Extract the [x, y] coordinate from the center of the cell holding the provided text.  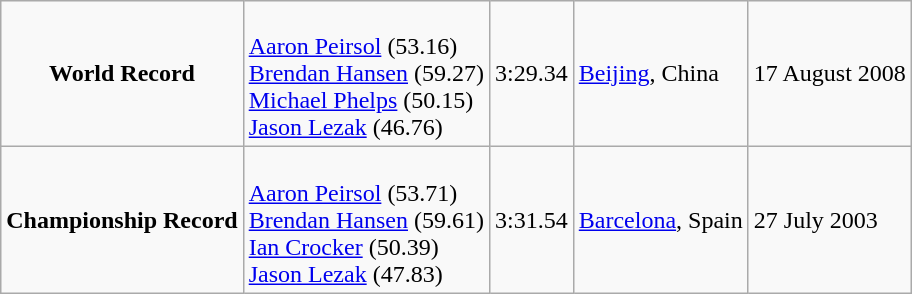
World Record [122, 74]
Beijing, China [660, 74]
3:31.54 [532, 220]
Championship Record [122, 220]
Barcelona, Spain [660, 220]
Aaron Peirsol (53.71)Brendan Hansen (59.61)Ian Crocker (50.39)Jason Lezak (47.83) [366, 220]
Aaron Peirsol (53.16)Brendan Hansen (59.27)Michael Phelps (50.15)Jason Lezak (46.76) [366, 74]
27 July 2003 [830, 220]
17 August 2008 [830, 74]
3:29.34 [532, 74]
